Extract the (X, Y) coordinate from the center of the cell holding the provided text.  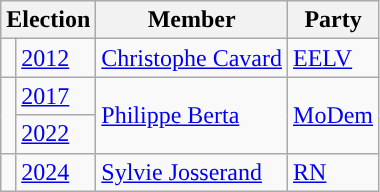
2022 (56, 134)
Party (334, 20)
Philippe Berta (192, 115)
Member (192, 20)
2017 (56, 96)
RN (334, 172)
2012 (56, 58)
Election (48, 20)
Christophe Cavard (192, 58)
EELV (334, 58)
MoDem (334, 115)
2024 (56, 172)
Sylvie Josserand (192, 172)
